Determine the [X, Y] coordinate at the center of the cell enclosing the given text.  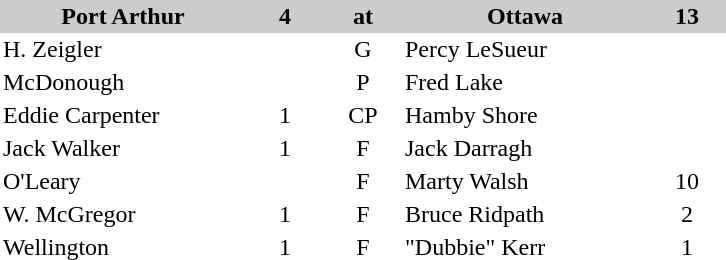
at [363, 16]
2 [687, 214]
Marty Walsh [525, 182]
Eddie Carpenter [123, 116]
P [363, 82]
H. Zeigler [123, 50]
McDonough [123, 82]
O'Leary [123, 182]
Jack Walker [123, 148]
Jack Darragh [525, 148]
Bruce Ridpath [525, 214]
Percy LeSueur [525, 50]
CP [363, 116]
10 [687, 182]
Hamby Shore [525, 116]
G [363, 50]
W. McGregor [123, 214]
4 [285, 16]
13 [687, 16]
Port Arthur [123, 16]
Ottawa [525, 16]
Fred Lake [525, 82]
